Locate the cell with the specified text and output its (x, y) center coordinate. 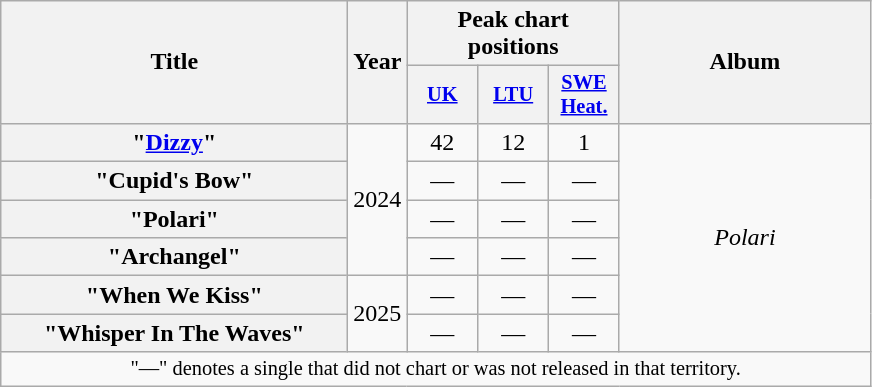
"Whisper In The Waves" (174, 333)
Album (744, 62)
"When We Kiss" (174, 295)
Title (174, 62)
Peak chart positions (514, 34)
LTU (514, 95)
12 (514, 142)
Polari (744, 237)
2025 (378, 314)
SWEHeat. (584, 95)
42 (442, 142)
"Polari" (174, 219)
Year (378, 62)
"Cupid's Bow" (174, 181)
"Archangel" (174, 257)
"Dizzy" (174, 142)
2024 (378, 199)
"—" denotes a single that did not chart or was not released in that territory. (436, 369)
UK (442, 95)
1 (584, 142)
